Scan for the cell matching the given text and deliver its [X, Y] coordinate at center. 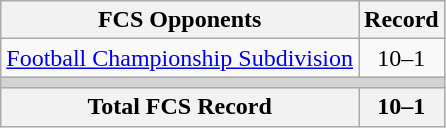
Record [402, 20]
FCS Opponents [180, 20]
Football Championship Subdivision [180, 58]
Total FCS Record [180, 107]
